Find where the given text appears and provide that cell's center as (X, Y) coordinate. 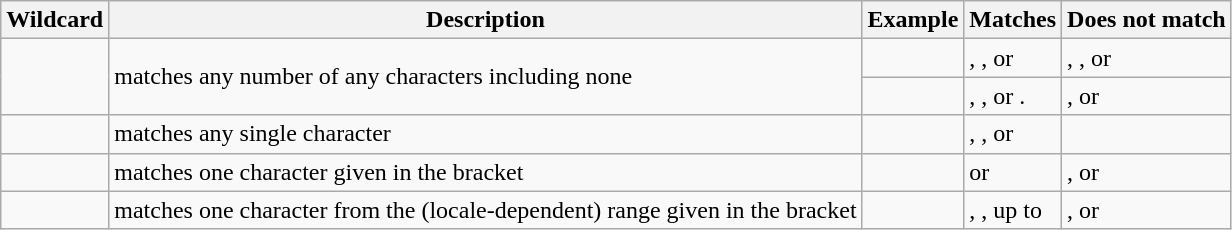
, , or . (1013, 96)
matches any number of any characters including none (486, 77)
matches one character from the (locale-dependent) range given in the bracket (486, 210)
Example (913, 20)
matches one character given in the bracket (486, 172)
Wildcard (55, 20)
, , up to (1013, 210)
Description (486, 20)
Matches (1013, 20)
matches any single character (486, 134)
Does not match (1147, 20)
or (1013, 172)
